For the text-containing cell, return its midpoint in [X, Y] coordinate format. 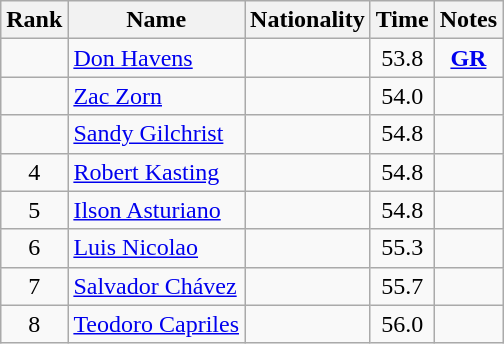
6 [34, 248]
55.7 [402, 286]
56.0 [402, 324]
Luis Nicolao [156, 248]
7 [34, 286]
Teodoro Capriles [156, 324]
54.0 [402, 96]
Robert Kasting [156, 172]
4 [34, 172]
8 [34, 324]
Name [156, 20]
Time [402, 20]
Ilson Asturiano [156, 210]
5 [34, 210]
GR [468, 58]
53.8 [402, 58]
Salvador Chávez [156, 286]
55.3 [402, 248]
Notes [468, 20]
Don Havens [156, 58]
Zac Zorn [156, 96]
Nationality [308, 20]
Sandy Gilchrist [156, 134]
Rank [34, 20]
